Detect which cell encompasses the target text, then output its (x, y) center coordinate. 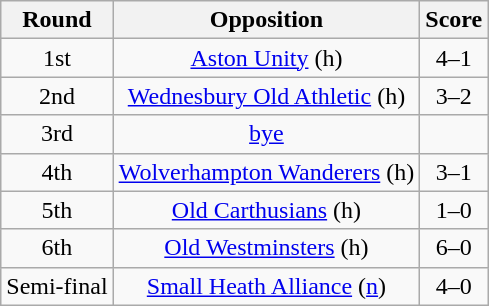
2nd (57, 96)
Small Heath Alliance (n) (266, 286)
Opposition (266, 20)
5th (57, 210)
Score (454, 20)
1st (57, 58)
bye (266, 134)
4–0 (454, 286)
Old Carthusians (h) (266, 210)
3–2 (454, 96)
3rd (57, 134)
6th (57, 248)
Old Westminsters (h) (266, 248)
Semi-final (57, 286)
3–1 (454, 172)
Round (57, 20)
Aston Unity (h) (266, 58)
Wednesbury Old Athletic (h) (266, 96)
1–0 (454, 210)
4–1 (454, 58)
6–0 (454, 248)
Wolverhampton Wanderers (h) (266, 172)
4th (57, 172)
